Determine the [x, y] coordinate at the center of the cell enclosing the given text.  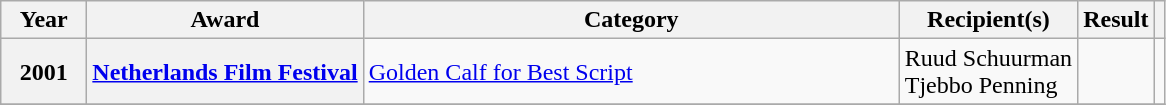
Award [225, 20]
Category [631, 20]
Result [1116, 20]
2001 [44, 72]
Year [44, 20]
Netherlands Film Festival [225, 72]
Recipient(s) [988, 20]
Golden Calf for Best Script [631, 72]
Ruud Schuurman Tjebbo Penning [988, 72]
